Find where the given text appears and provide that cell's center as (X, Y) coordinate. 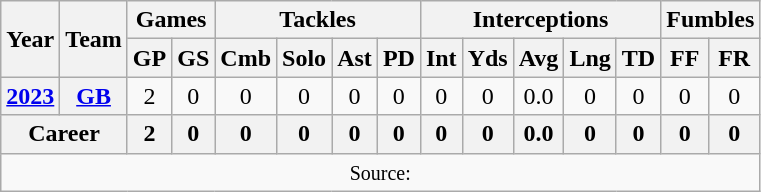
TD (638, 58)
Tackles (318, 20)
Ast (355, 58)
Int (441, 58)
Avg (538, 58)
Yds (488, 58)
FF (685, 58)
GS (194, 58)
Interceptions (540, 20)
Lng (590, 58)
PD (398, 58)
Fumbles (710, 20)
GP (149, 58)
Games (170, 20)
Source: (380, 172)
2023 (30, 96)
GB (94, 96)
Year (30, 39)
Solo (304, 58)
Career (64, 134)
Cmb (246, 58)
Team (94, 39)
FR (734, 58)
